Identify which cell holds the provided text, then report its [x, y] central coordinate. 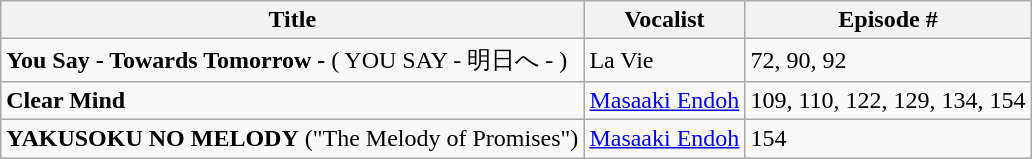
YAKUSOKU NO MELODY ("The Melody of Promises") [292, 138]
La Vie [664, 60]
109, 110, 122, 129, 134, 154 [888, 100]
Vocalist [664, 20]
Episode # [888, 20]
72, 90, 92 [888, 60]
154 [888, 138]
Title [292, 20]
Clear Mind [292, 100]
You Say - Towards Tomorrow - ( YOU SAY - 明日へ - ) [292, 60]
